Extract the [x, y] coordinate from the center of the cell holding the provided text.  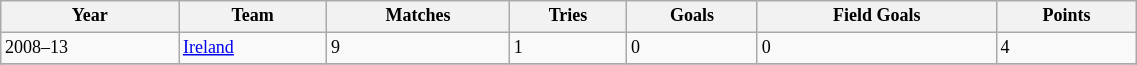
1 [568, 48]
Goals [692, 16]
2008–13 [90, 48]
Field Goals [876, 16]
Tries [568, 16]
9 [418, 48]
Team [253, 16]
4 [1066, 48]
Year [90, 16]
Matches [418, 16]
Points [1066, 16]
Ireland [253, 48]
